Provide the (x, y) coordinate of the cell's center where the given text is located.  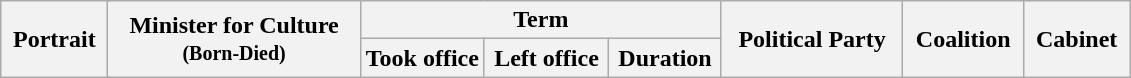
Coalition (964, 39)
Term (540, 20)
Political Party (812, 39)
Cabinet (1077, 39)
Portrait (54, 39)
Took office (422, 58)
Left office (546, 58)
Minister for Culture(Born-Died) (234, 39)
Duration (666, 58)
